Find where the given text appears and provide that cell's center as (x, y) coordinate. 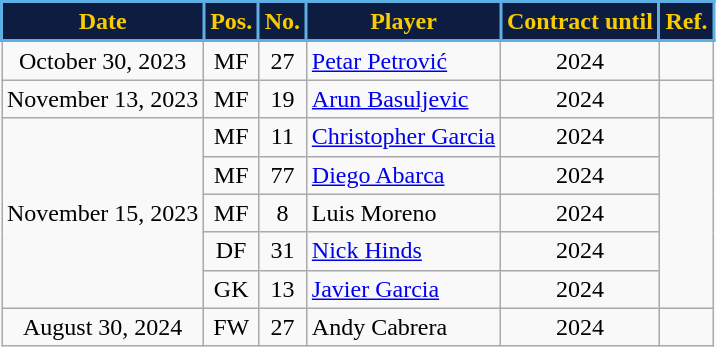
11 (282, 137)
Arun Basuljevic (403, 99)
November 13, 2023 (103, 99)
Petar Petrović (403, 60)
Date (103, 22)
Javier Garcia (403, 289)
Pos. (232, 22)
October 30, 2023 (103, 60)
Ref. (686, 22)
Diego Abarca (403, 175)
FW (232, 327)
31 (282, 251)
Luis Moreno (403, 213)
Nick Hinds (403, 251)
8 (282, 213)
Contract until (580, 22)
Andy Cabrera (403, 327)
GK (232, 289)
November 15, 2023 (103, 213)
13 (282, 289)
77 (282, 175)
No. (282, 22)
Player (403, 22)
19 (282, 99)
DF (232, 251)
August 30, 2024 (103, 327)
Christopher Garcia (403, 137)
